Identify which cell holds the provided text, then report its [x, y] central coordinate. 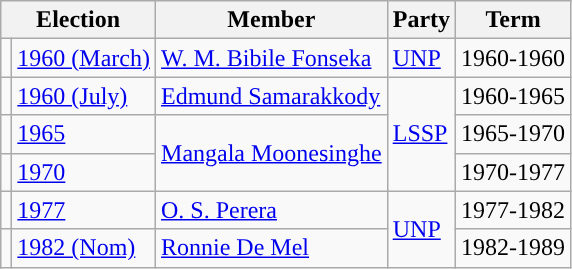
Member [272, 20]
O. S. Perera [272, 210]
Mangala Moonesinghe [272, 153]
1977-1982 [514, 210]
1982 (Nom) [84, 248]
Edmund Samarakkody [272, 96]
Party [421, 20]
Ronnie De Mel [272, 248]
Term [514, 20]
1982-1989 [514, 248]
1977 [84, 210]
1965 [84, 134]
1960-1960 [514, 58]
Election [78, 20]
1960 (March) [84, 58]
1970-1977 [514, 172]
W. M. Bibile Fonseka [272, 58]
1965-1970 [514, 134]
1960 (July) [84, 96]
1970 [84, 172]
1960-1965 [514, 96]
LSSP [421, 134]
